Scan for the cell matching the given text and deliver its [x, y] coordinate at center. 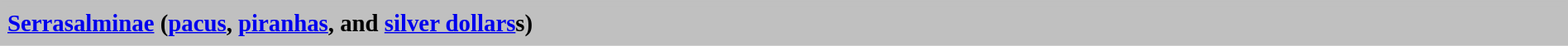
Serrasalminae (pacus, piranhas, and silver dollarss) [784, 23]
